Pinpoint the cell where the given text exists, returning its (X, Y) midpoint coordinate. 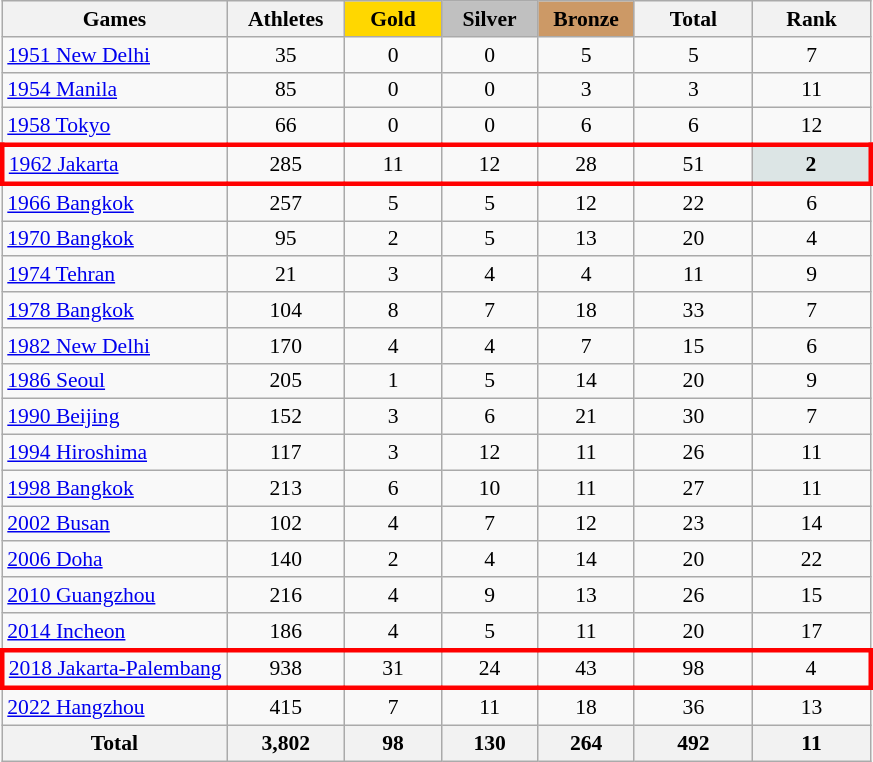
2006 Doha (114, 559)
186 (286, 630)
2018 Jakarta-Palembang (114, 670)
257 (286, 202)
10 (490, 488)
Bronze (586, 19)
1998 Bangkok (114, 488)
30 (693, 417)
3,802 (286, 743)
104 (286, 310)
1970 Bangkok (114, 238)
24 (490, 670)
2014 Incheon (114, 630)
170 (286, 345)
102 (286, 524)
17 (811, 630)
1982 New Delhi (114, 345)
66 (286, 126)
95 (286, 238)
1994 Hiroshima (114, 452)
285 (286, 164)
1974 Tehran (114, 274)
28 (586, 164)
Silver (490, 19)
8 (394, 310)
492 (693, 743)
415 (286, 706)
2010 Guangzhou (114, 595)
35 (286, 54)
36 (693, 706)
264 (586, 743)
43 (586, 670)
1966 Bangkok (114, 202)
140 (286, 559)
213 (286, 488)
Games (114, 19)
23 (693, 524)
1958 Tokyo (114, 126)
216 (286, 595)
1951 New Delhi (114, 54)
51 (693, 164)
1954 Manila (114, 90)
27 (693, 488)
Athletes (286, 19)
1 (394, 381)
31 (394, 670)
Rank (811, 19)
130 (490, 743)
1978 Bangkok (114, 310)
152 (286, 417)
205 (286, 381)
1962 Jakarta (114, 164)
33 (693, 310)
117 (286, 452)
2002 Busan (114, 524)
1986 Seoul (114, 381)
Gold (394, 19)
938 (286, 670)
1990 Beijing (114, 417)
2022 Hangzhou (114, 706)
85 (286, 90)
